Scan for the cell matching the given text and deliver its (X, Y) coordinate at center. 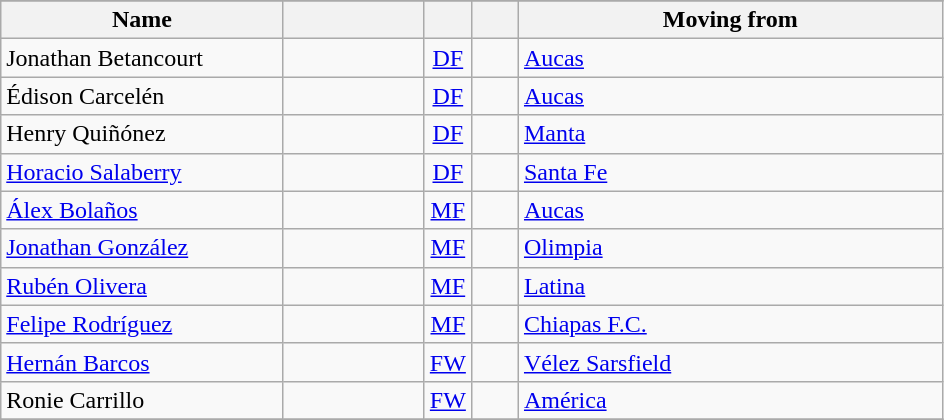
Ronie Carrillo (142, 400)
Name (142, 20)
Santa Fe (730, 172)
Manta (730, 134)
Vélez Sarsfield (730, 362)
Felipe Rodríguez (142, 324)
Hernán Barcos (142, 362)
Jonathan Betancourt (142, 58)
Latina (730, 286)
Jonathan González (142, 248)
Édison Carcelén (142, 96)
Henry Quiñónez (142, 134)
Chiapas F.C. (730, 324)
Álex Bolaños (142, 210)
Horacio Salaberry (142, 172)
Moving from (730, 20)
Olimpia (730, 248)
Rubén Olivera (142, 286)
América (730, 400)
